Return [X, Y] of the center of cell containing provided text 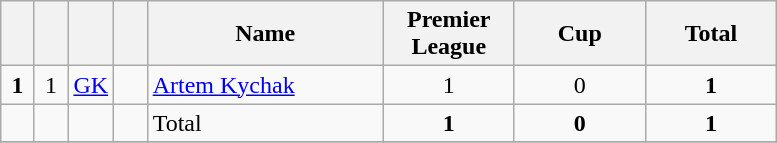
Artem Kychak [265, 85]
Cup [580, 34]
Premier League [448, 34]
Name [265, 34]
GK [91, 85]
